Search for the cell housing the specified text and yield its (X, Y) center coordinate. 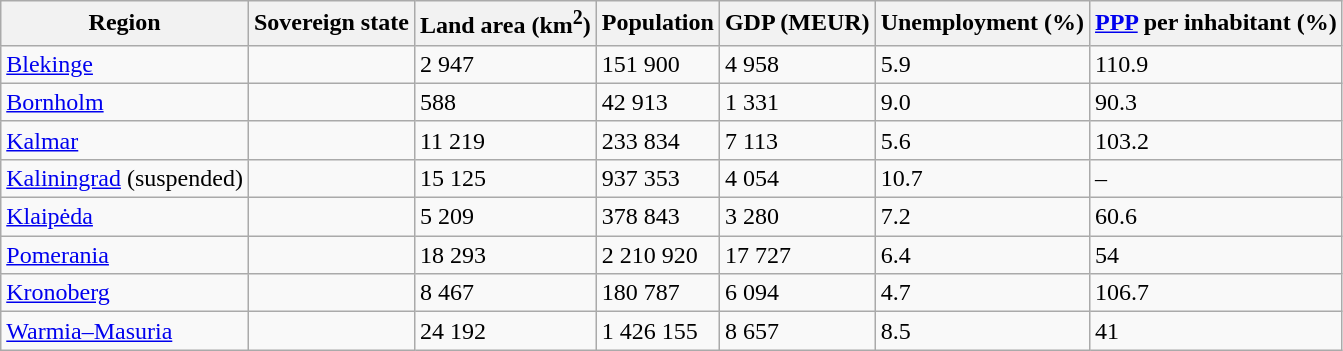
8.5 (982, 331)
6.4 (982, 255)
233 834 (658, 140)
90.3 (1216, 102)
24 192 (505, 331)
5.9 (982, 64)
Unemployment (%) (982, 24)
7 113 (797, 140)
7.2 (982, 217)
1 426 155 (658, 331)
Kalmar (125, 140)
17 727 (797, 255)
103.2 (1216, 140)
10.7 (982, 178)
4.7 (982, 293)
18 293 (505, 255)
180 787 (658, 293)
2 947 (505, 64)
41 (1216, 331)
Pomerania (125, 255)
Kaliningrad (suspended) (125, 178)
3 280 (797, 217)
Klaipėda (125, 217)
15 125 (505, 178)
588 (505, 102)
54 (1216, 255)
106.7 (1216, 293)
4 958 (797, 64)
Region (125, 24)
8 657 (797, 331)
Warmia–Masuria (125, 331)
42 913 (658, 102)
110.9 (1216, 64)
Blekinge (125, 64)
Kronoberg (125, 293)
2 210 920 (658, 255)
Bornholm (125, 102)
– (1216, 178)
Population (658, 24)
151 900 (658, 64)
Sovereign state (331, 24)
378 843 (658, 217)
5.6 (982, 140)
GDP (MEUR) (797, 24)
PPP per inhabitant (%) (1216, 24)
4 054 (797, 178)
Land area (km2) (505, 24)
8 467 (505, 293)
9.0 (982, 102)
5 209 (505, 217)
937 353 (658, 178)
11 219 (505, 140)
6 094 (797, 293)
1 331 (797, 102)
60.6 (1216, 217)
